For the text-containing cell, return its midpoint in [x, y] coordinate format. 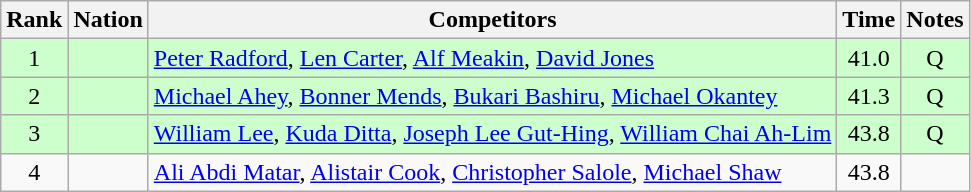
Rank [34, 20]
Michael Ahey, Bonner Mends, Bukari Bashiru, Michael Okantey [492, 96]
41.3 [869, 96]
William Lee, Kuda Ditta, Joseph Lee Gut-Hing, William Chai Ah-Lim [492, 134]
Peter Radford, Len Carter, Alf Meakin, David Jones [492, 58]
Notes [935, 20]
Ali Abdi Matar, Alistair Cook, Christopher Salole, Michael Shaw [492, 172]
1 [34, 58]
Nation [108, 20]
41.0 [869, 58]
Time [869, 20]
3 [34, 134]
2 [34, 96]
4 [34, 172]
Competitors [492, 20]
